Locate the cell with the specified text and output its (X, Y) center coordinate. 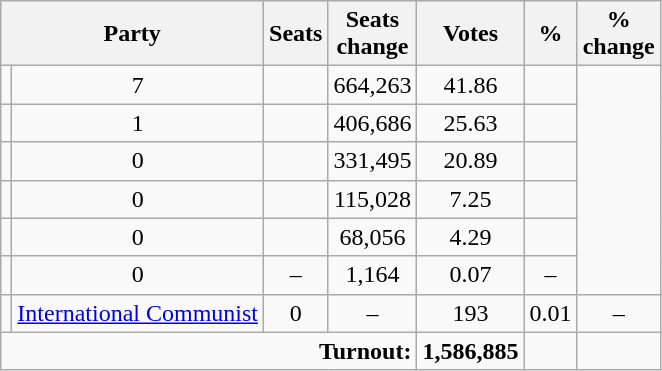
Turnout: (209, 351)
1,586,885 (470, 351)
25.63 (470, 123)
1,164 (372, 275)
1 (138, 123)
0.07 (470, 275)
Votes (470, 34)
7 (138, 85)
4.29 (470, 237)
68,056 (372, 237)
%change (618, 34)
Party (132, 34)
Seatschange (372, 34)
664,263 (372, 85)
0.01 (550, 313)
331,495 (372, 161)
115,028 (372, 199)
41.86 (470, 85)
20.89 (470, 161)
406,686 (372, 123)
International Communist (138, 313)
7.25 (470, 199)
193 (470, 313)
Seats (296, 34)
% (550, 34)
